Search for the cell housing the specified text and yield its (x, y) center coordinate. 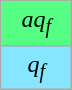
qf (36, 67)
aqf (36, 23)
